Pinpoint the cell where the given text exists, returning its (x, y) midpoint coordinate. 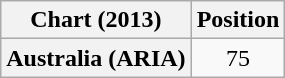
Position (238, 20)
75 (238, 58)
Australia (ARIA) (96, 58)
Chart (2013) (96, 20)
